Detect which cell encompasses the target text, then output its [X, Y] center coordinate. 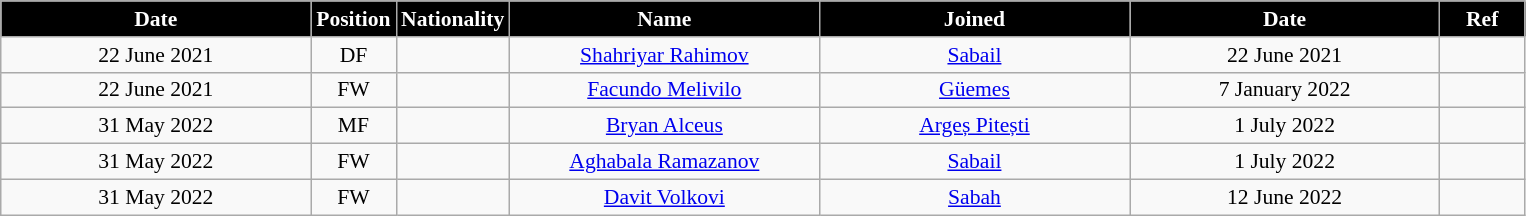
DF [354, 55]
Sabah [974, 197]
Name [664, 19]
7 January 2022 [1285, 90]
Aghabala Ramazanov [664, 162]
Position [354, 19]
Davit Volkovi [664, 197]
12 June 2022 [1285, 197]
Bryan Alceus [664, 126]
Shahriyar Rahimov [664, 55]
Nationality [452, 19]
MF [354, 126]
Güemes [974, 90]
Ref [1482, 19]
Argeș Pitești [974, 126]
Facundo Melivilo [664, 90]
Joined [974, 19]
